Detect which cell encompasses the target text, then output its [x, y] center coordinate. 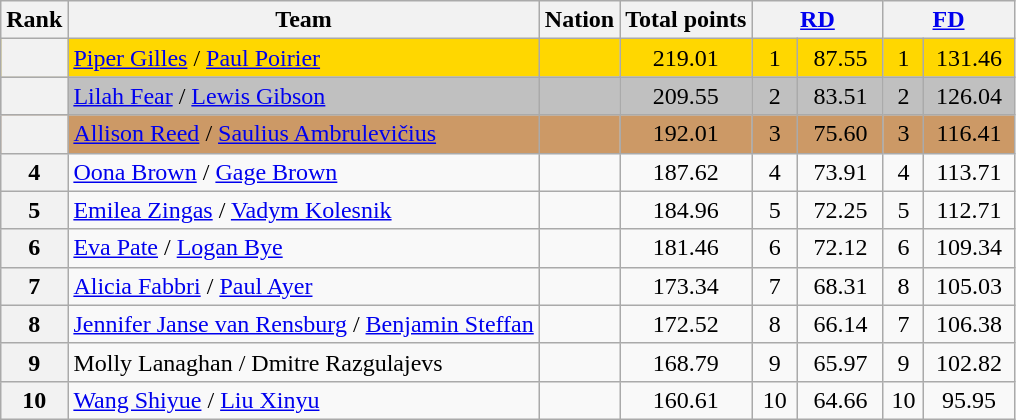
95.95 [969, 400]
168.79 [686, 362]
Eva Pate / Logan Bye [304, 248]
113.71 [969, 172]
87.55 [840, 58]
112.71 [969, 210]
184.96 [686, 210]
Total points [686, 20]
116.41 [969, 134]
73.91 [840, 172]
72.12 [840, 248]
187.62 [686, 172]
181.46 [686, 248]
65.97 [840, 362]
109.34 [969, 248]
Nation [579, 20]
131.46 [969, 58]
Allison Reed / Saulius Ambrulevičius [304, 134]
68.31 [840, 286]
FD [948, 20]
Rank [34, 20]
Piper Gilles / Paul Poirier [304, 58]
Emilea Zingas / Vadym Kolesnik [304, 210]
Molly Lanaghan / Dmitre Razgulajevs [304, 362]
83.51 [840, 96]
64.66 [840, 400]
RD [818, 20]
75.60 [840, 134]
Alicia Fabbri / Paul Ayer [304, 286]
102.82 [969, 362]
126.04 [969, 96]
219.01 [686, 58]
173.34 [686, 286]
Lilah Fear / Lewis Gibson [304, 96]
Team [304, 20]
172.52 [686, 324]
160.61 [686, 400]
209.55 [686, 96]
Oona Brown / Gage Brown [304, 172]
72.25 [840, 210]
105.03 [969, 286]
Wang Shiyue / Liu Xinyu [304, 400]
192.01 [686, 134]
Jennifer Janse van Rensburg / Benjamin Steffan [304, 324]
106.38 [969, 324]
66.14 [840, 324]
